Capture the cell that displays the provided text and extract its (x, y) central coordinate. 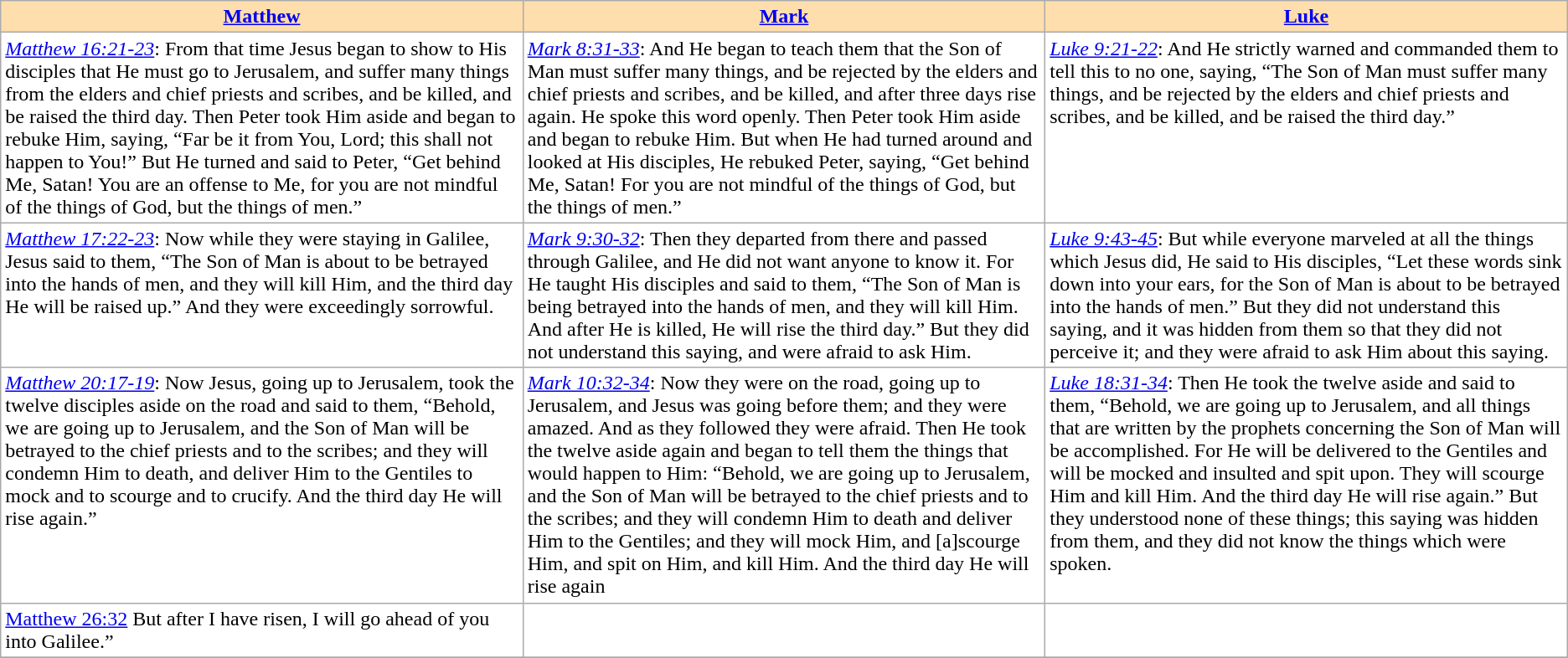
Luke (1307, 17)
Mark (784, 17)
Matthew (261, 17)
Matthew 26:32 But after I have risen, I will go ahead of you into Galilee.” (261, 630)
